Determine the (X, Y) coordinate at the center of the cell enclosing the given text.  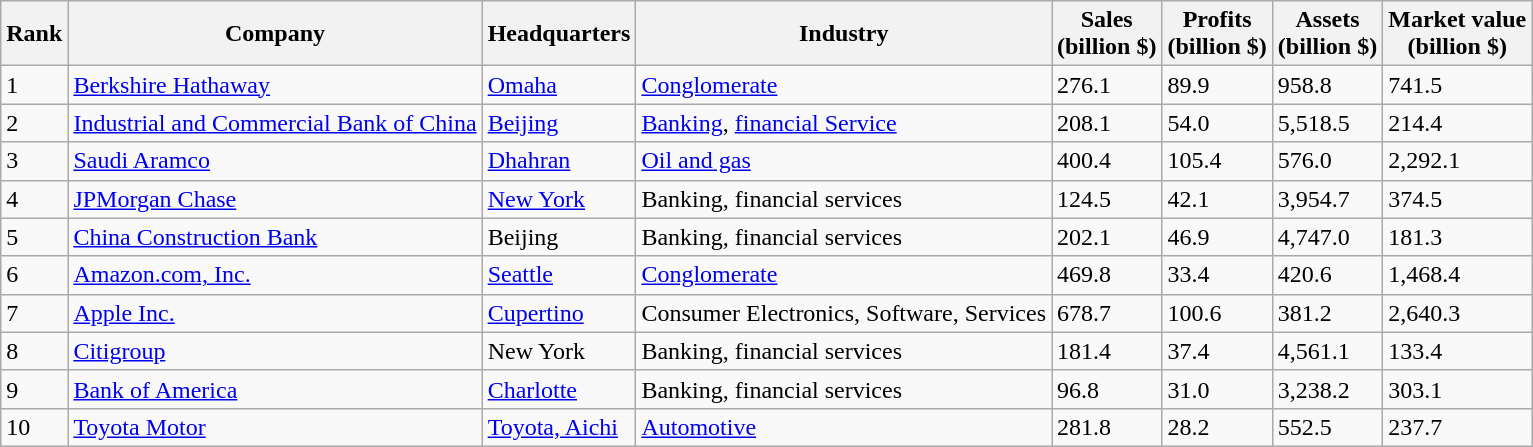
181.4 (1107, 351)
Toyota Motor (275, 427)
Dhahran (559, 161)
9 (34, 389)
374.5 (1458, 199)
46.9 (1217, 237)
6 (34, 275)
4,561.1 (1327, 351)
Rank (34, 34)
1 (34, 85)
3,954.7 (1327, 199)
208.1 (1107, 123)
Saudi Aramco (275, 161)
Berkshire Hathaway (275, 85)
3 (34, 161)
400.4 (1107, 161)
JPMorgan Chase (275, 199)
281.8 (1107, 427)
Consumer Electronics, Software, Services (844, 313)
Headquarters (559, 34)
Amazon.com, Inc. (275, 275)
2,640.3 (1458, 313)
Seattle (559, 275)
Bank of America (275, 389)
2 (34, 123)
469.8 (1107, 275)
31.0 (1217, 389)
Sales (billion $) (1107, 34)
678.7 (1107, 313)
576.0 (1327, 161)
202.1 (1107, 237)
552.5 (1327, 427)
1,468.4 (1458, 275)
Charlotte (559, 389)
303.1 (1458, 389)
Industrial and Commercial Bank of China (275, 123)
Citigroup (275, 351)
420.6 (1327, 275)
181.3 (1458, 237)
958.8 (1327, 85)
Apple Inc. (275, 313)
Industry (844, 34)
10 (34, 427)
5,518.5 (1327, 123)
Banking, financial Service (844, 123)
Profits (billion $) (1217, 34)
4 (34, 199)
37.4 (1217, 351)
4,747.0 (1327, 237)
237.7 (1458, 427)
Omaha (559, 85)
33.4 (1217, 275)
Company (275, 34)
276.1 (1107, 85)
3,238.2 (1327, 389)
124.5 (1107, 199)
28.2 (1217, 427)
Oil and gas (844, 161)
8 (34, 351)
Automotive (844, 427)
54.0 (1217, 123)
214.4 (1458, 123)
381.2 (1327, 313)
133.4 (1458, 351)
China Construction Bank (275, 237)
Toyota, Aichi (559, 427)
2,292.1 (1458, 161)
7 (34, 313)
741.5 (1458, 85)
5 (34, 237)
Cupertino (559, 313)
42.1 (1217, 199)
96.8 (1107, 389)
Assets (billion $) (1327, 34)
89.9 (1217, 85)
105.4 (1217, 161)
100.6 (1217, 313)
Market value (billion $) (1458, 34)
